Extract the (X, Y) coordinate from the center of the cell holding the provided text.  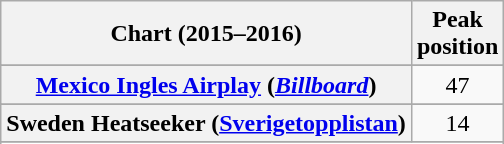
14 (457, 123)
Peakposition (457, 34)
Mexico Ingles Airplay (Billboard) (206, 85)
Sweden Heatseeker (Sverigetopplistan) (206, 123)
Chart (2015–2016) (206, 34)
47 (457, 85)
